From the cell containing the given text, extract its center point as (X, Y) coordinate. 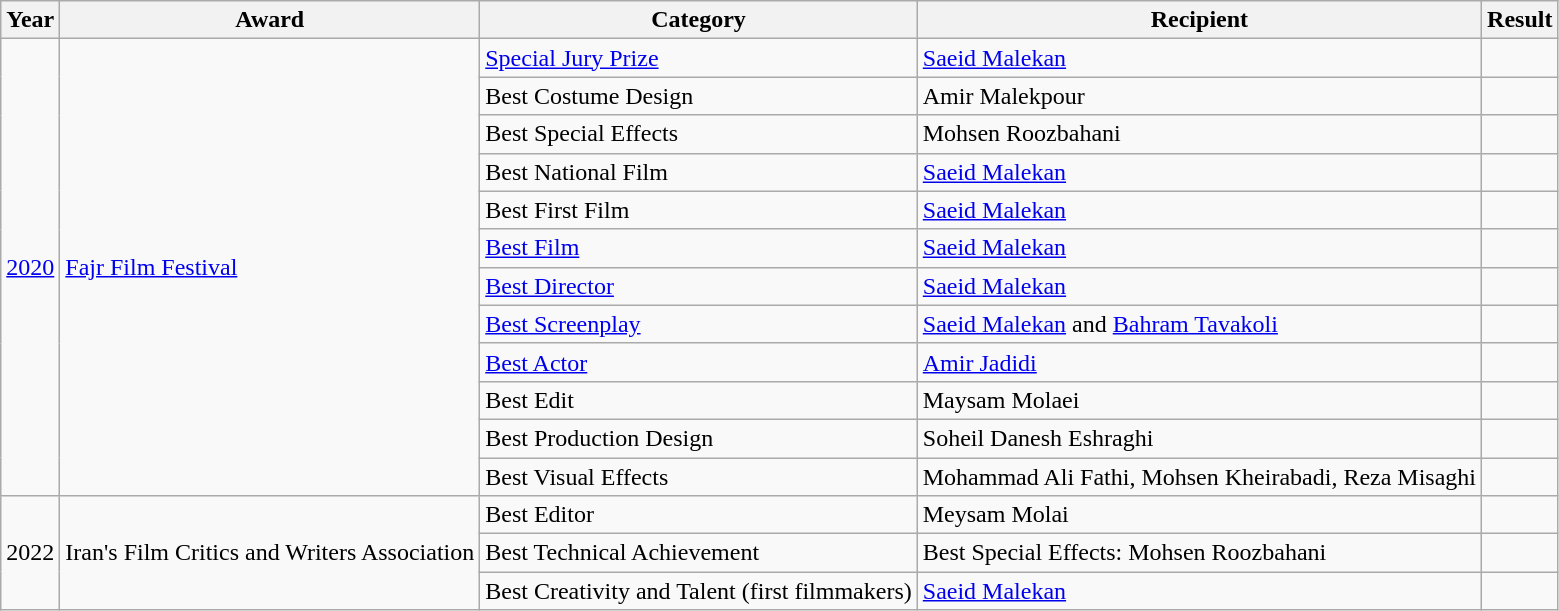
Best Screenplay (699, 324)
Mohsen Roozbahani (1199, 134)
Best Costume Design (699, 96)
Best National Film (699, 172)
Mohammad Ali Fathi, Mohsen Kheirabadi, Reza Misaghi (1199, 477)
Result (1520, 20)
Category (699, 20)
2022 (30, 553)
Iran's Film Critics and Writers Association (270, 553)
Best Director (699, 286)
Meysam Molai (1199, 515)
Year (30, 20)
Best Actor (699, 362)
Best Special Effects: Mohsen Roozbahani (1199, 553)
Special Jury Prize (699, 58)
Best Edit (699, 400)
Award (270, 20)
Best Technical Achievement (699, 553)
Maysam Molaei (1199, 400)
Amir Malekpour (1199, 96)
Best First Film (699, 210)
2020 (30, 268)
Best Special Effects (699, 134)
Recipient (1199, 20)
Best Creativity and Talent (first filmmakers) (699, 591)
Soheil Danesh Eshraghi (1199, 438)
Amir Jadidi (1199, 362)
Best Visual Effects (699, 477)
Saeid Malekan and Bahram Tavakoli (1199, 324)
Best Production Design (699, 438)
Best Film (699, 248)
Best Editor (699, 515)
Fajr Film Festival (270, 268)
